Find where the given text appears and provide that cell's center as (X, Y) coordinate. 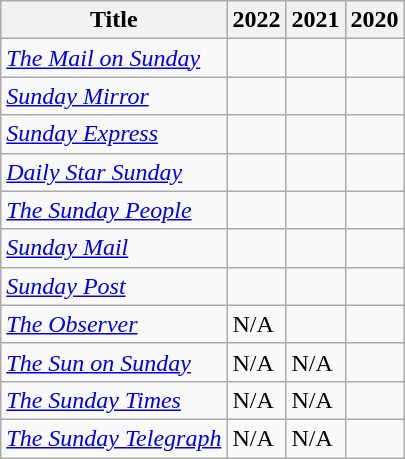
Sunday Post (114, 286)
Title (114, 20)
The Sunday Telegraph (114, 438)
The Mail on Sunday (114, 58)
Daily Star Sunday (114, 172)
The Sunday People (114, 210)
Sunday Mirror (114, 96)
The Observer (114, 324)
2020 (374, 20)
Sunday Mail (114, 248)
Sunday Express (114, 134)
2022 (256, 20)
The Sun on Sunday (114, 362)
The Sunday Times (114, 400)
2021 (316, 20)
